Detect which cell encompasses the target text, then output its [x, y] center coordinate. 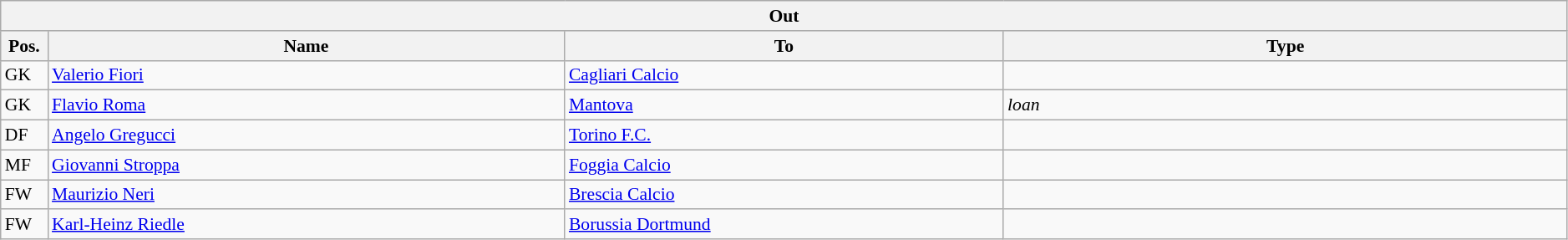
Type [1285, 46]
MF [24, 165]
Maurizio Neri [306, 195]
Pos. [24, 46]
Foggia Calcio [784, 165]
Flavio Roma [306, 105]
Angelo Gregucci [306, 135]
Cagliari Calcio [784, 75]
DF [24, 135]
To [784, 46]
Brescia Calcio [784, 195]
Borussia Dortmund [784, 225]
Torino F.C. [784, 135]
Mantova [784, 105]
loan [1285, 105]
Out [784, 16]
Giovanni Stroppa [306, 165]
Valerio Fiori [306, 75]
Name [306, 46]
Karl-Heinz Riedle [306, 225]
